Capture the cell that displays the provided text and extract its [x, y] central coordinate. 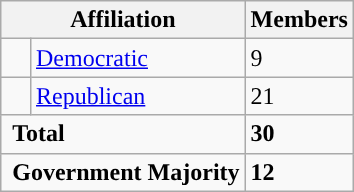
Government Majority [123, 172]
Affiliation [123, 20]
9 [299, 58]
Total [123, 134]
21 [299, 96]
Democratic [138, 58]
30 [299, 134]
Republican [138, 96]
12 [299, 172]
Members [299, 20]
